Scan for the cell matching the given text and deliver its (X, Y) coordinate at center. 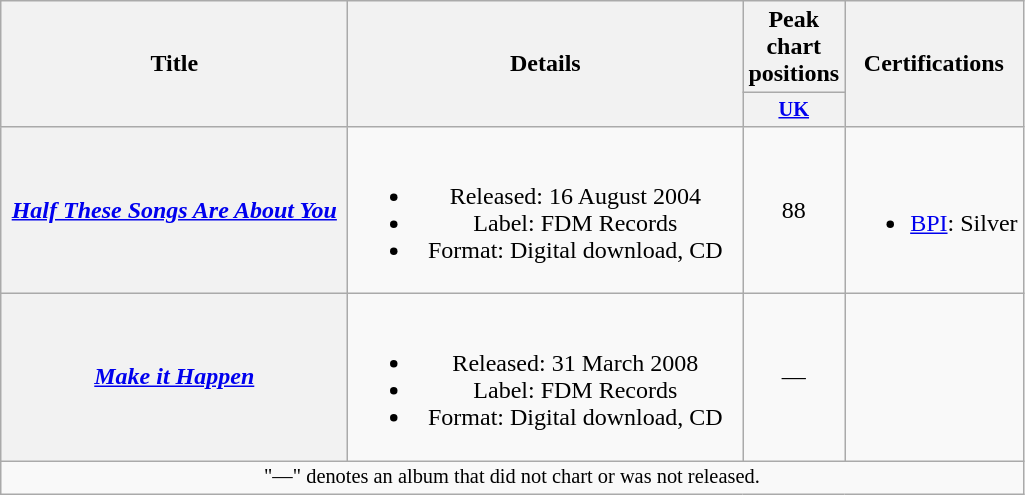
"—" denotes an album that did not chart or was not released. (512, 478)
Details (546, 64)
— (794, 378)
Half These Songs Are About You (174, 210)
Peak chart positions (794, 47)
Certifications (934, 64)
Released: 16 August 2004Label: FDM RecordsFormat: Digital download, CD (546, 210)
UK (794, 110)
Title (174, 64)
BPI: Silver (934, 210)
Make it Happen (174, 378)
Released: 31 March 2008Label: FDM RecordsFormat: Digital download, CD (546, 378)
88 (794, 210)
